For the text-containing cell, return its midpoint in (x, y) coordinate format. 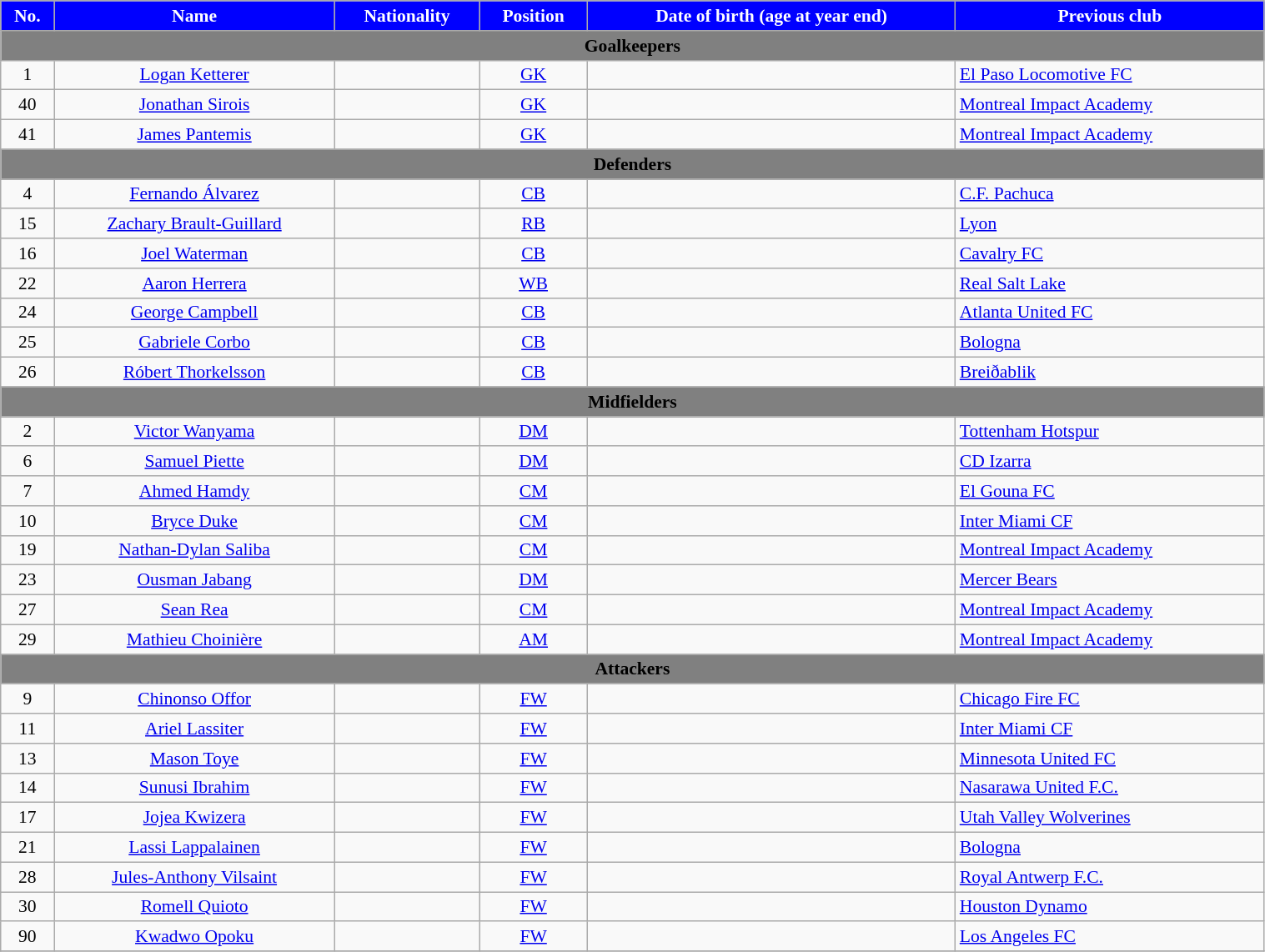
26 (28, 373)
7 (28, 491)
27 (28, 610)
22 (28, 283)
Gabriele Corbo (194, 343)
Joel Waterman (194, 253)
Mercer Bears (1110, 580)
Tottenham Hotspur (1110, 432)
14 (28, 788)
Ariel Lassiter (194, 729)
15 (28, 224)
Houston Dynamo (1110, 907)
Minnesota United FC (1110, 759)
90 (28, 937)
Jojea Kwizera (194, 818)
17 (28, 818)
40 (28, 105)
Real Salt Lake (1110, 283)
Nasarawa United F.C. (1110, 788)
Lassi Lappalainen (194, 848)
Los Angeles FC (1110, 937)
Nationality (407, 16)
2 (28, 432)
Nathan-Dylan Saliba (194, 550)
Kwadwo Opoku (194, 937)
11 (28, 729)
Date of birth (age at year end) (771, 16)
No. (28, 16)
30 (28, 907)
Ousman Jabang (194, 580)
RB (534, 224)
Chinonso Offor (194, 699)
Lyon (1110, 224)
28 (28, 877)
Attackers (632, 669)
Sean Rea (194, 610)
Mason Toye (194, 759)
Breiðablik (1110, 373)
CD Izarra (1110, 462)
Jonathan Sirois (194, 105)
16 (28, 253)
Mathieu Choinière (194, 639)
Fernando Álvarez (194, 194)
Goalkeepers (632, 46)
Defenders (632, 164)
25 (28, 343)
Chicago Fire FC (1110, 699)
Midfielders (632, 402)
23 (28, 580)
Sunusi Ibrahim (194, 788)
Jules-Anthony Vilsaint (194, 877)
C.F. Pachuca (1110, 194)
Samuel Piette (194, 462)
19 (28, 550)
Róbert Thorkelsson (194, 373)
El Gouna FC (1110, 491)
Aaron Herrera (194, 283)
41 (28, 135)
Atlanta United FC (1110, 313)
Zachary Brault-Guillard (194, 224)
Previous club (1110, 16)
Royal Antwerp F.C. (1110, 877)
Name (194, 16)
AM (534, 639)
Position (534, 16)
4 (28, 194)
29 (28, 639)
El Paso Locomotive FC (1110, 75)
21 (28, 848)
24 (28, 313)
George Campbell (194, 313)
9 (28, 699)
Cavalry FC (1110, 253)
Ahmed Hamdy (194, 491)
Logan Ketterer (194, 75)
6 (28, 462)
WB (534, 283)
10 (28, 521)
Romell Quioto (194, 907)
Victor Wanyama (194, 432)
13 (28, 759)
James Pantemis (194, 135)
1 (28, 75)
Bryce Duke (194, 521)
Utah Valley Wolverines (1110, 818)
